Return the (x, y) coordinate for the center point of the cell that contains the specified text.  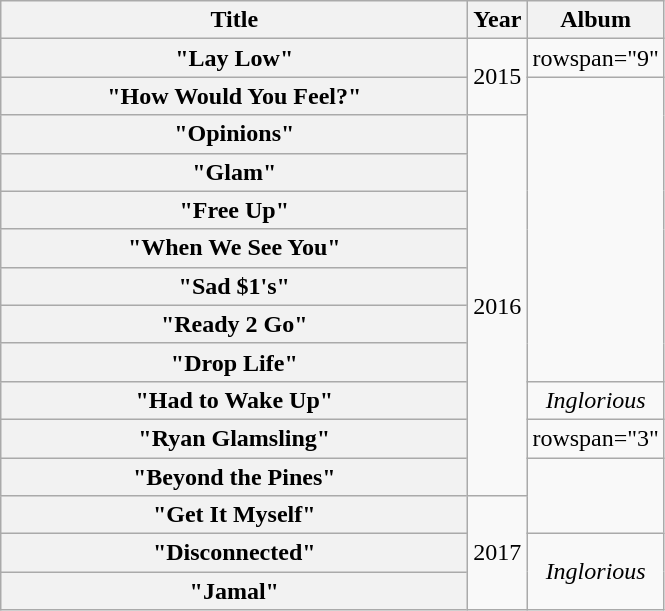
"Free Up" (234, 210)
"Glam" (234, 172)
"Had to Wake Up" (234, 400)
"How Would You Feel?" (234, 96)
"Get It Myself" (234, 515)
"Ready 2 Go" (234, 324)
"Jamal" (234, 591)
Album (596, 20)
"Lay Low" (234, 58)
"Ryan Glamsling" (234, 438)
Title (234, 20)
"Disconnected" (234, 553)
Year (498, 20)
"Opinions" (234, 134)
2015 (498, 77)
"Drop Life" (234, 362)
"Sad $1's" (234, 286)
rowspan="9" (596, 58)
2016 (498, 306)
"When We See You" (234, 248)
"Beyond the Pines" (234, 477)
2017 (498, 553)
rowspan="3" (596, 438)
